Return [X, Y] of the center of cell containing provided text 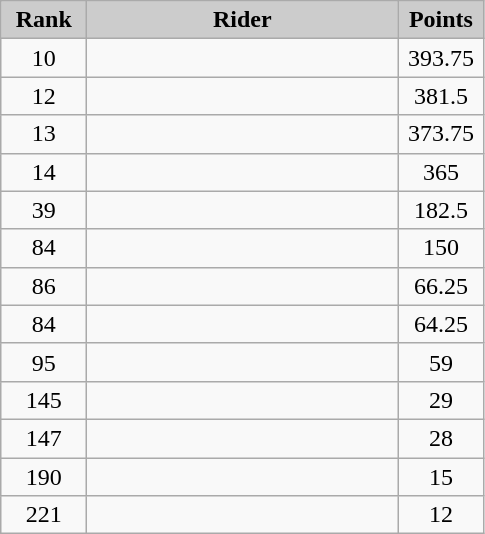
221 [44, 515]
13 [44, 134]
95 [44, 362]
10 [44, 58]
Rider [242, 20]
28 [441, 438]
381.5 [441, 96]
Points [441, 20]
64.25 [441, 324]
86 [44, 286]
182.5 [441, 210]
393.75 [441, 58]
66.25 [441, 286]
147 [44, 438]
145 [44, 400]
14 [44, 172]
365 [441, 172]
190 [44, 477]
Rank [44, 20]
150 [441, 248]
15 [441, 477]
29 [441, 400]
59 [441, 362]
373.75 [441, 134]
39 [44, 210]
